Scan for the cell matching the given text and deliver its [x, y] coordinate at center. 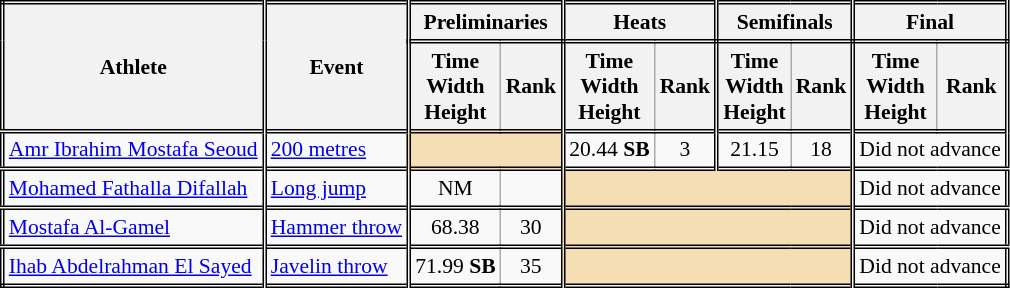
Event [336, 67]
18 [822, 150]
Amr Ibrahim Mostafa Seoud [133, 150]
71.99 SB [455, 266]
Mohamed Fathalla Difallah [133, 190]
20.44 SB [609, 150]
3 [686, 150]
68.38 [455, 228]
Ihab Abdelrahman El Sayed [133, 266]
Hammer throw [336, 228]
35 [532, 266]
30 [532, 228]
Preliminaries [486, 22]
Javelin throw [336, 266]
Heats [640, 22]
200 metres [336, 150]
NM [455, 190]
Mostafa Al-Gamel [133, 228]
21.15 [754, 150]
Final [930, 22]
Semifinals [785, 22]
Long jump [336, 190]
Athlete [133, 67]
